Locate the cell with the specified text and output its [X, Y] center coordinate. 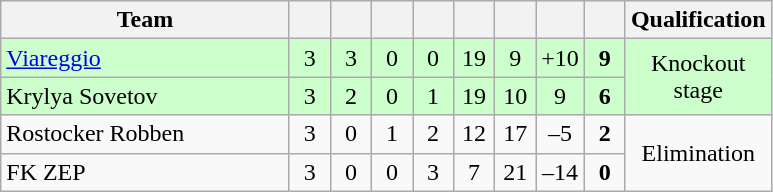
–14 [560, 172]
Knockout stage [698, 77]
–5 [560, 134]
10 [516, 96]
Rostocker Robben [146, 134]
17 [516, 134]
12 [474, 134]
Krylya Sovetov [146, 96]
Team [146, 20]
FK ZEP [146, 172]
Viareggio [146, 58]
7 [474, 172]
+10 [560, 58]
Elimination [698, 153]
21 [516, 172]
6 [604, 96]
Qualification [698, 20]
